Search for the cell housing the specified text and yield its [x, y] center coordinate. 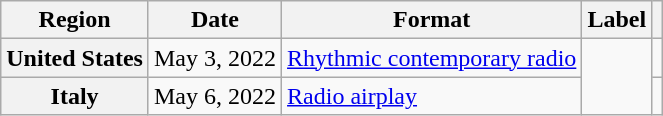
Radio airplay [432, 96]
Region [75, 20]
Italy [75, 96]
May 3, 2022 [214, 58]
Rhythmic contemporary radio [432, 58]
Date [214, 20]
May 6, 2022 [214, 96]
Label [617, 20]
Format [432, 20]
United States [75, 58]
